Return the (x, y) coordinate for the center point of the cell that contains the specified text.  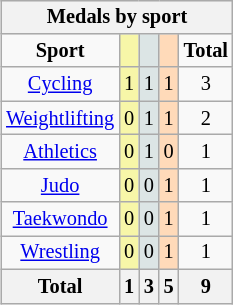
9 (206, 286)
Weightlifting (60, 118)
2 (206, 118)
Sport (60, 51)
Judo (60, 185)
5 (169, 286)
Medals by sport (117, 17)
Taekwondo (60, 219)
Cycling (60, 84)
Wrestling (60, 253)
Athletics (60, 152)
